Output the (X, Y) coordinate of the center of the cell containing the given text.  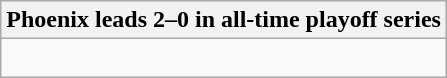
Phoenix leads 2–0 in all-time playoff series (224, 20)
